Scan for the cell matching the given text and deliver its (x, y) coordinate at center. 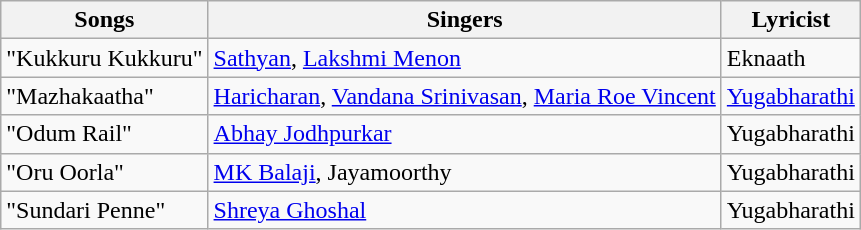
Sathyan, Lakshmi Menon (464, 58)
Lyricist (790, 20)
"Sundari Penne" (104, 210)
Eknaath (790, 58)
Abhay Jodhpurkar (464, 134)
Songs (104, 20)
"Oru Oorla" (104, 172)
"Odum Rail" (104, 134)
Haricharan, Vandana Srinivasan, Maria Roe Vincent (464, 96)
Singers (464, 20)
MK Balaji, Jayamoorthy (464, 172)
"Mazhakaatha" (104, 96)
Shreya Ghoshal (464, 210)
"Kukkuru Kukkuru" (104, 58)
